Capture the cell that displays the provided text and extract its (X, Y) central coordinate. 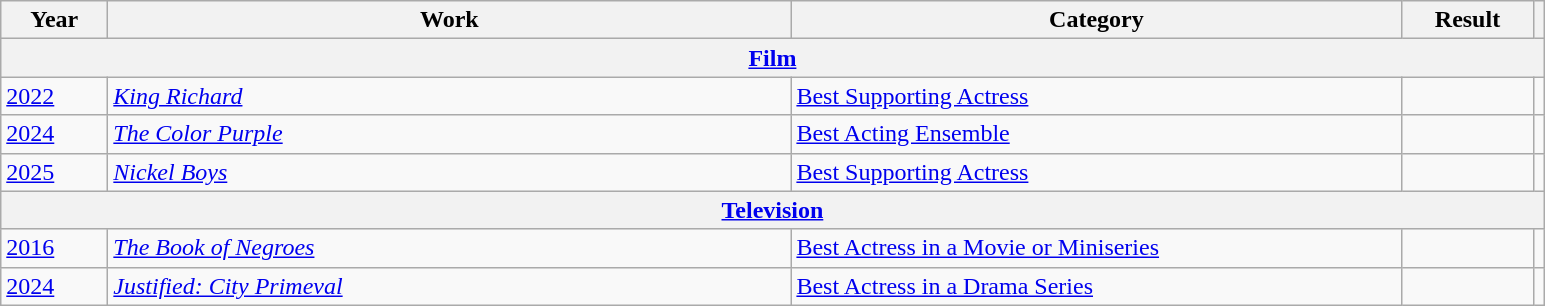
Television (772, 210)
Best Acting Ensemble (1096, 134)
Result (1468, 20)
2022 (54, 96)
Work (450, 20)
The Color Purple (450, 134)
The Book of Negroes (450, 248)
Best Actress in a Movie or Miniseries (1096, 248)
Nickel Boys (450, 172)
2025 (54, 172)
2016 (54, 248)
Category (1096, 20)
Film (772, 58)
Year (54, 20)
Best Actress in a Drama Series (1096, 286)
Justified: City Primeval (450, 286)
King Richard (450, 96)
